Detect which cell encompasses the target text, then output its [X, Y] center coordinate. 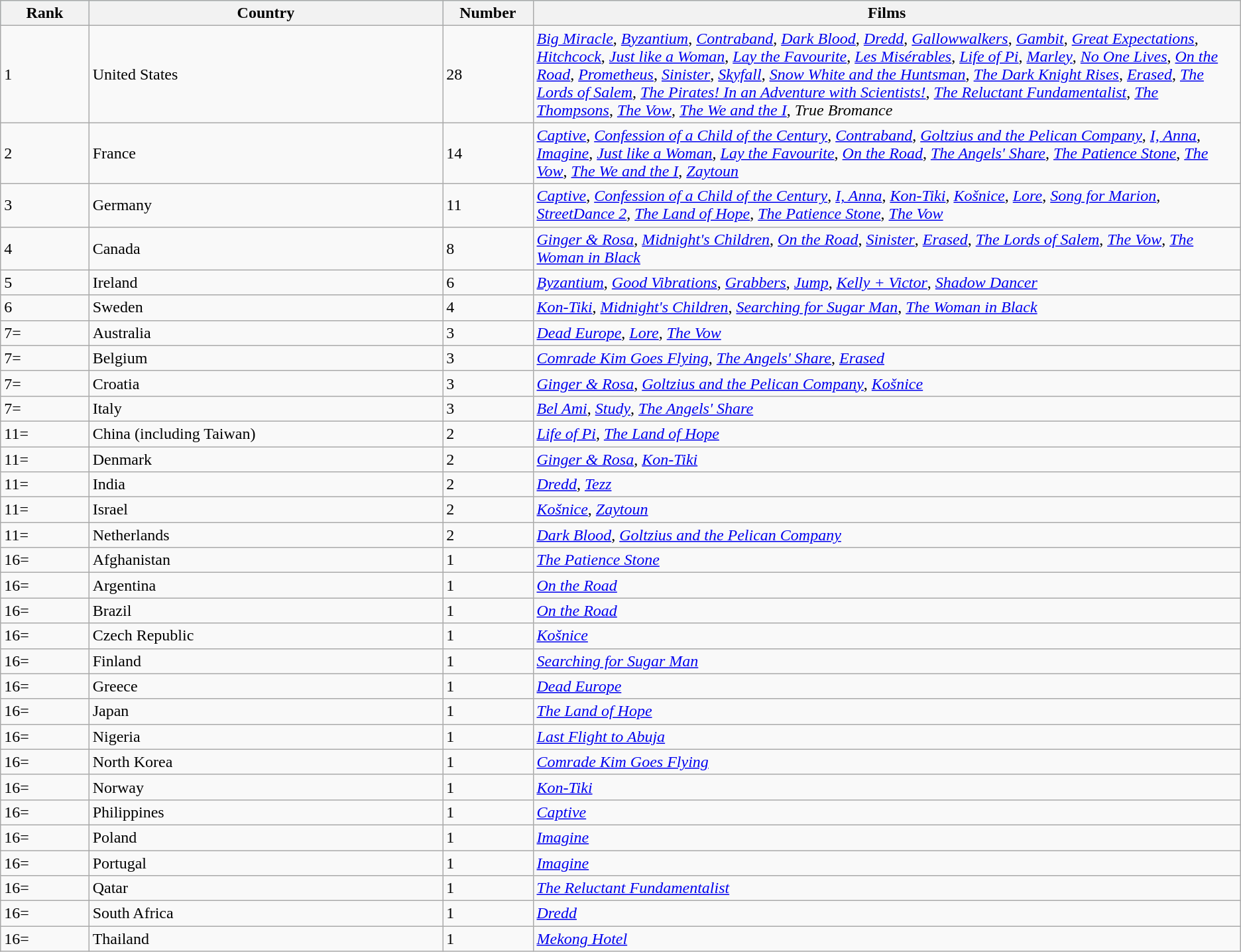
Germany [266, 206]
14 [488, 153]
United States [266, 74]
Dredd, Tezz [887, 485]
Afghanistan [266, 560]
Byzantium, Good Vibrations, Grabbers, Jump, Kelly + Victor, Shadow Dancer [887, 282]
Ireland [266, 282]
Netherlands [266, 535]
Brazil [266, 611]
Dredd [887, 914]
Films [887, 13]
Number [488, 13]
North Korea [266, 762]
Nigeria [266, 737]
Mekong Hotel [887, 939]
Italy [266, 408]
Košnice, Zaytoun [887, 510]
Bel Ami, Study, The Angels' Share [887, 408]
Dark Blood, Goltzius and the Pelican Company [887, 535]
Comrade Kim Goes Flying, The Angels' Share, Erased [887, 358]
Norway [266, 787]
Israel [266, 510]
Košnice [887, 636]
Qatar [266, 888]
Japan [266, 711]
Ginger & Rosa, Kon-Tiki [887, 459]
Last Flight to Abuja [887, 737]
Thailand [266, 939]
11 [488, 206]
Belgium [266, 358]
Ginger & Rosa, Goltzius and the Pelican Company, Košnice [887, 383]
Argentina [266, 585]
Dead Europe [887, 686]
Country [266, 13]
Dead Europe, Lore, The Vow [887, 333]
Kon-Tiki [887, 787]
The Patience Stone [887, 560]
China (including Taiwan) [266, 434]
Czech Republic [266, 636]
Ginger & Rosa, Midnight's Children, On the Road, Sinister, Erased, The Lords of Salem, The Vow, The Woman in Black [887, 248]
South Africa [266, 914]
Denmark [266, 459]
India [266, 485]
Philippines [266, 812]
Portugal [266, 863]
Australia [266, 333]
Greece [266, 686]
The Land of Hope [887, 711]
Life of Pi, The Land of Hope [887, 434]
Rank [45, 13]
Captive [887, 812]
Sweden [266, 308]
Poland [266, 837]
France [266, 153]
Comrade Kim Goes Flying [887, 762]
Searching for Sugar Man [887, 661]
Finland [266, 661]
8 [488, 248]
Canada [266, 248]
The Reluctant Fundamentalist [887, 888]
28 [488, 74]
5 [45, 282]
Kon-Tiki, Midnight's Children, Searching for Sugar Man, The Woman in Black [887, 308]
Croatia [266, 383]
